Identify which cell holds the provided text, then report its [x, y] central coordinate. 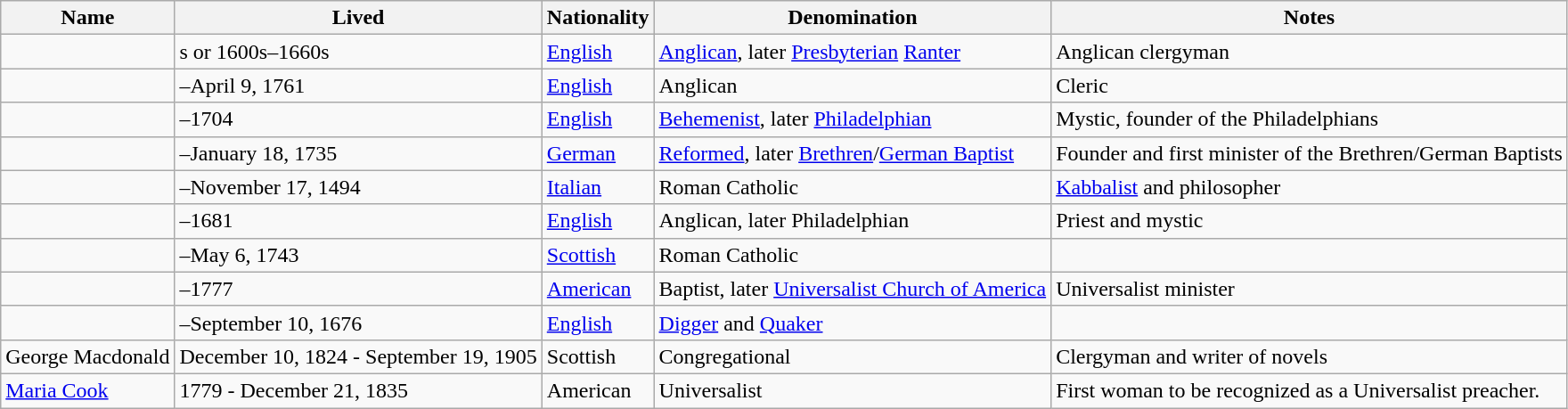
German [598, 153]
Notes [1310, 18]
Kabbalist and philosopher [1310, 187]
Denomination [853, 18]
Congregational [853, 356]
Behemenist, later Philadelphian [853, 119]
First woman to be recognized as a Universalist preacher. [1310, 390]
Universalist minister [1310, 289]
Priest and mystic [1310, 221]
–September 10, 1676 [358, 323]
Nationality [598, 18]
1779 - December 21, 1835 [358, 390]
Anglican, later Philadelphian [853, 221]
Universalist [853, 390]
Founder and first minister of the Brethren/German Baptists [1310, 153]
s or 1600s–1660s [358, 52]
Anglican [853, 86]
–1704 [358, 119]
Anglican clergyman [1310, 52]
–November 17, 1494 [358, 187]
–January 18, 1735 [358, 153]
Anglican, later Presbyterian Ranter [853, 52]
Cleric [1310, 86]
Lived [358, 18]
–April 9, 1761 [358, 86]
Maria Cook [87, 390]
Digger and Quaker [853, 323]
Italian [598, 187]
Name [87, 18]
Clergyman and writer of novels [1310, 356]
December 10, 1824 - September 19, 1905 [358, 356]
–May 6, 1743 [358, 255]
George Macdonald [87, 356]
–1777 [358, 289]
Baptist, later Universalist Church of America [853, 289]
Reformed, later Brethren/German Baptist [853, 153]
–1681 [358, 221]
Mystic, founder of the Philadelphians [1310, 119]
